Return [x, y] of the center of cell containing provided text 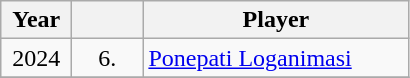
Player [276, 20]
Ponepati Loganimasi [276, 58]
Year [36, 20]
6. [108, 58]
2024 [36, 58]
